Capture the cell that displays the provided text and extract its [x, y] central coordinate. 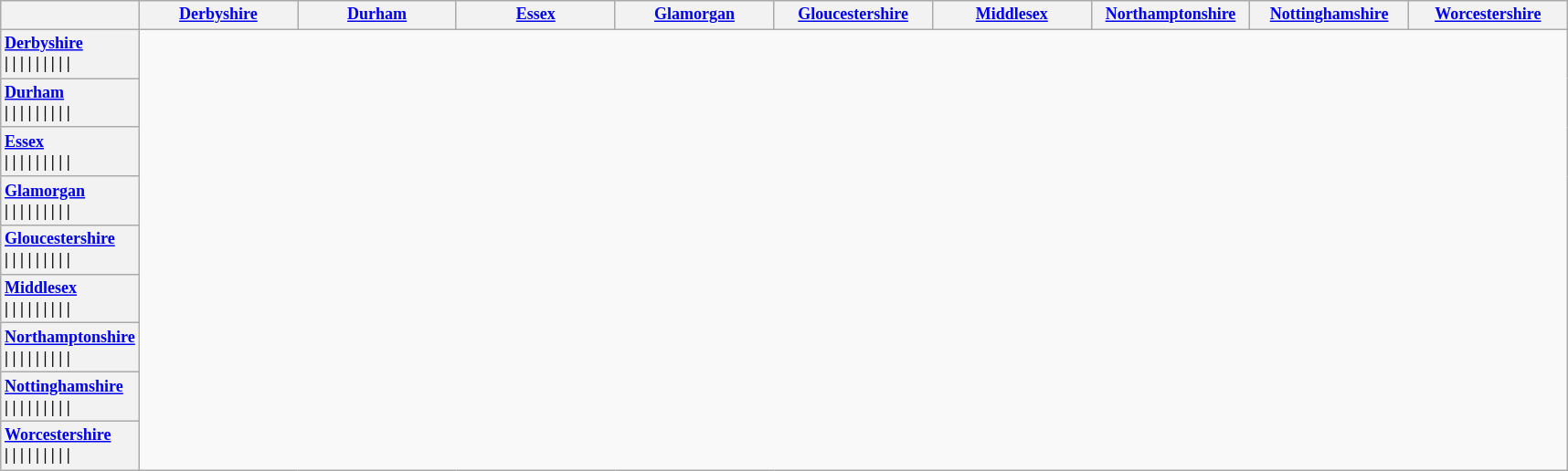
Middlesex [1012, 15]
Worcestershire [1488, 15]
Gloucestershire | | | | | | | | | [69, 250]
Middlesex | | | | | | | | | [69, 298]
Glamorgan | | | | | | | | | [69, 201]
Durham [377, 15]
Derbyshire | | | | | | | | | [69, 54]
Northamptonshire | | | | | | | | | [69, 348]
Nottinghamshire [1330, 15]
Derbyshire [218, 15]
Gloucestershire [853, 15]
Worcestershire | | | | | | | | | [69, 445]
Glamorgan [694, 15]
Essex [535, 15]
Northamptonshire [1171, 15]
Nottinghamshire | | | | | | | | | [69, 397]
Essex | | | | | | | | | [69, 152]
Durham | | | | | | | | | [69, 103]
